Capture the cell that displays the provided text and extract its (x, y) central coordinate. 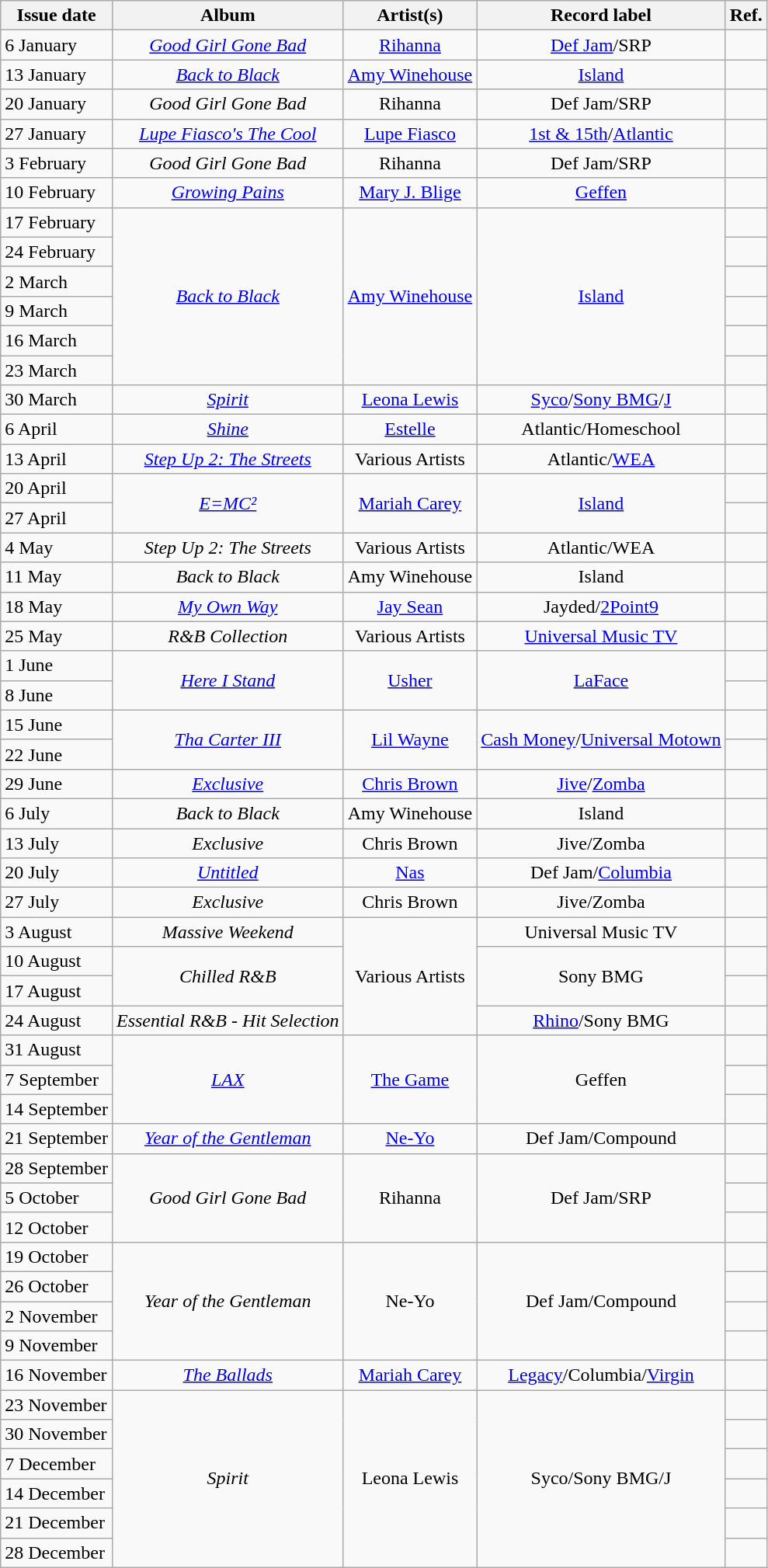
Sony BMG (601, 976)
17 August (57, 991)
R&B Collection (228, 636)
Chilled R&B (228, 976)
8 June (57, 695)
16 March (57, 340)
My Own Way (228, 607)
3 February (57, 163)
14 September (57, 1109)
Jay Sean (410, 607)
1 June (57, 666)
10 August (57, 961)
13 January (57, 75)
The Game (410, 1080)
Atlantic/Homeschool (601, 429)
Legacy/Columbia/Virgin (601, 1375)
12 October (57, 1227)
15 June (57, 725)
30 November (57, 1434)
1st & 15th/Atlantic (601, 134)
21 December (57, 1523)
20 July (57, 873)
Cash Money/Universal Motown (601, 739)
Massive Weekend (228, 932)
20 April (57, 488)
11 May (57, 577)
E=MC² (228, 503)
Untitled (228, 873)
Usher (410, 680)
31 August (57, 1050)
13 July (57, 843)
28 December (57, 1552)
LAX (228, 1080)
Shine (228, 429)
Issue date (57, 16)
6 April (57, 429)
Here I Stand (228, 680)
27 January (57, 134)
9 November (57, 1346)
28 September (57, 1168)
Mary J. Blige (410, 193)
Album (228, 16)
24 August (57, 1020)
7 September (57, 1080)
16 November (57, 1375)
27 July (57, 902)
20 January (57, 104)
23 November (57, 1405)
7 December (57, 1464)
13 April (57, 459)
27 April (57, 518)
Nas (410, 873)
Lupe Fiasco's The Cool (228, 134)
Ref. (745, 16)
Rhino/Sony BMG (601, 1020)
10 February (57, 193)
22 June (57, 754)
23 March (57, 370)
6 July (57, 813)
Estelle (410, 429)
25 May (57, 636)
9 March (57, 311)
Essential R&B - Hit Selection (228, 1020)
LaFace (601, 680)
The Ballads (228, 1375)
Growing Pains (228, 193)
2 November (57, 1316)
30 March (57, 400)
19 October (57, 1257)
Record label (601, 16)
2 March (57, 281)
14 December (57, 1493)
26 October (57, 1286)
4 May (57, 548)
17 February (57, 222)
Jayded/2Point9 (601, 607)
5 October (57, 1198)
6 January (57, 45)
3 August (57, 932)
Lupe Fiasco (410, 134)
Lil Wayne (410, 739)
21 September (57, 1139)
Artist(s) (410, 16)
18 May (57, 607)
Tha Carter III (228, 739)
Def Jam/Columbia (601, 873)
24 February (57, 252)
29 June (57, 784)
